Identify which cell holds the provided text, then report its [X, Y] central coordinate. 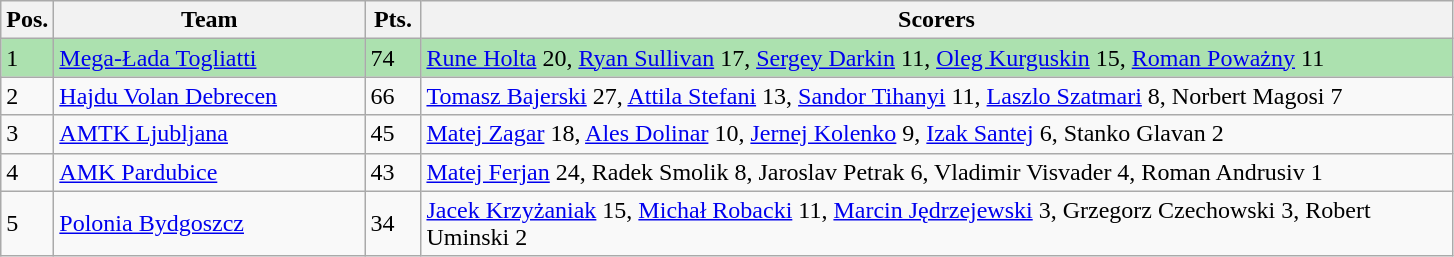
34 [393, 224]
Rune Holta 20, Ryan Sullivan 17, Sergey Darkin 11, Oleg Kurguskin 15, Roman Poważny 11 [936, 58]
2 [28, 96]
1 [28, 58]
AMTK Ljubljana [210, 134]
Polonia Bydgoszcz [210, 224]
4 [28, 172]
Hajdu Volan Debrecen [210, 96]
Jacek Krzyżaniak 15, Michał Robacki 11, Marcin Jędrzejewski 3, Grzegorz Czechowski 3, Robert Uminski 2 [936, 224]
74 [393, 58]
AMK Pardubice [210, 172]
Tomasz Bajerski 27, Attila Stefani 13, Sandor Tihanyi 11, Laszlo Szatmari 8, Norbert Magosi 7 [936, 96]
45 [393, 134]
Matej Zagar 18, Ales Dolinar 10, Jernej Kolenko 9, Izak Santej 6, Stanko Glavan 2 [936, 134]
43 [393, 172]
5 [28, 224]
Pts. [393, 20]
66 [393, 96]
3 [28, 134]
Pos. [28, 20]
Mega-Łada Togliatti [210, 58]
Scorers [936, 20]
Matej Ferjan 24, Radek Smolik 8, Jaroslav Petrak 6, Vladimir Visvader 4, Roman Andrusiv 1 [936, 172]
Team [210, 20]
